Find where the given text appears and provide that cell's center as [X, Y] coordinate. 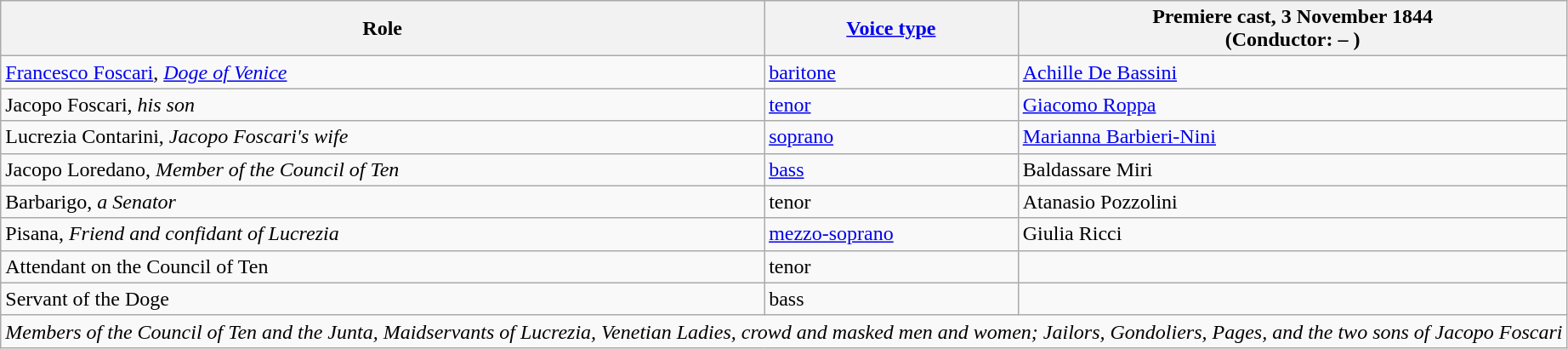
Atanasio Pozzolini [1292, 202]
Servant of the Doge [383, 299]
Pisana, Friend and confidant of Lucrezia [383, 234]
Jacopo Foscari, his son [383, 105]
baritone [891, 72]
Premiere cast, 3 November 1844(Conductor: – ) [1292, 29]
Attendant on the Council of Ten [383, 266]
mezzo-soprano [891, 234]
Achille De Bassini [1292, 72]
Giulia Ricci [1292, 234]
Giacomo Roppa [1292, 105]
Role [383, 29]
soprano [891, 137]
Jacopo Loredano, Member of the Council of Ten [383, 169]
Francesco Foscari, Doge of Venice [383, 72]
Voice type [891, 29]
Baldassare Miri [1292, 169]
Lucrezia Contarini, Jacopo Foscari's wife [383, 137]
Marianna Barbieri-Nini [1292, 137]
Barbarigo, a Senator [383, 202]
